Detect which cell encompasses the target text, then output its [x, y] center coordinate. 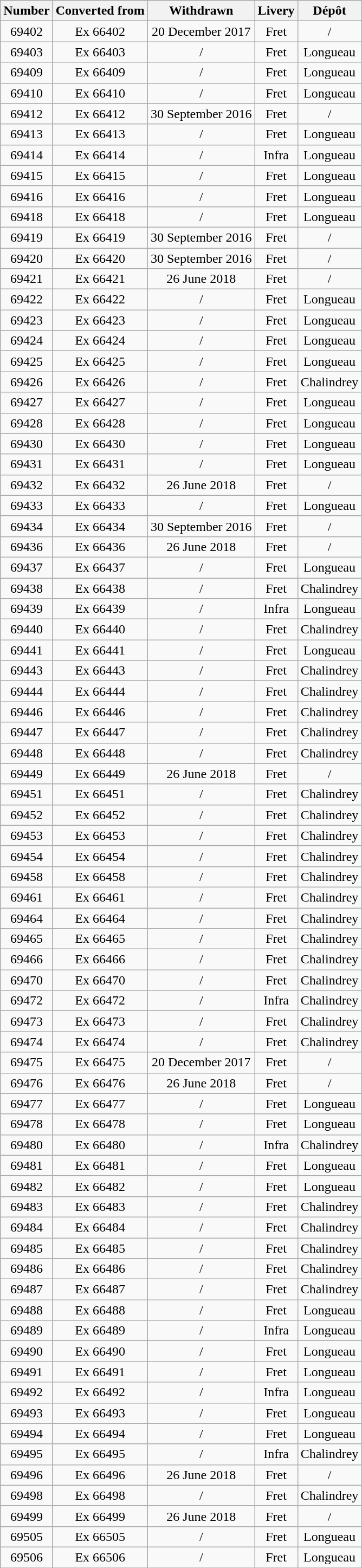
Ex 66409 [100, 73]
Ex 66470 [100, 980]
Ex 66472 [100, 1001]
Number [27, 11]
Ex 66403 [100, 52]
69434 [27, 526]
69484 [27, 1227]
Ex 66452 [100, 815]
69482 [27, 1186]
Ex 66493 [100, 1413]
Ex 66433 [100, 506]
Ex 66476 [100, 1083]
69419 [27, 237]
Ex 66441 [100, 650]
Ex 66444 [100, 691]
69506 [27, 1557]
Ex 66443 [100, 671]
69422 [27, 300]
69446 [27, 712]
Ex 66422 [100, 300]
69438 [27, 588]
Ex 66487 [100, 1290]
69474 [27, 1042]
69421 [27, 279]
69495 [27, 1454]
69470 [27, 980]
Ex 66448 [100, 753]
Ex 66430 [100, 444]
69443 [27, 671]
Ex 66432 [100, 485]
69494 [27, 1434]
69448 [27, 753]
69475 [27, 1062]
Ex 66490 [100, 1351]
69499 [27, 1516]
Ex 66447 [100, 733]
Ex 66438 [100, 588]
69403 [27, 52]
69430 [27, 444]
69428 [27, 423]
69436 [27, 547]
69465 [27, 939]
69433 [27, 506]
Ex 66475 [100, 1062]
69486 [27, 1269]
Ex 66488 [100, 1310]
69424 [27, 341]
Ex 66418 [100, 217]
69425 [27, 361]
69437 [27, 567]
69489 [27, 1331]
69447 [27, 733]
Ex 66477 [100, 1104]
69420 [27, 258]
69483 [27, 1207]
Ex 66436 [100, 547]
Ex 66498 [100, 1495]
69441 [27, 650]
69444 [27, 691]
Ex 66439 [100, 609]
69414 [27, 155]
69432 [27, 485]
69498 [27, 1495]
69480 [27, 1145]
Ex 66506 [100, 1557]
Ex 66505 [100, 1537]
Ex 66431 [100, 464]
69409 [27, 73]
Ex 66466 [100, 960]
69453 [27, 835]
Ex 66499 [100, 1516]
69472 [27, 1001]
Ex 66412 [100, 114]
69439 [27, 609]
Ex 66478 [100, 1124]
69490 [27, 1351]
Ex 66437 [100, 567]
69488 [27, 1310]
Ex 66492 [100, 1392]
69466 [27, 960]
69416 [27, 196]
69427 [27, 403]
Converted from [100, 11]
Ex 66415 [100, 176]
Ex 66481 [100, 1165]
Dépôt [329, 11]
Ex 66434 [100, 526]
Ex 66482 [100, 1186]
Ex 66495 [100, 1454]
69473 [27, 1021]
Ex 66494 [100, 1434]
Withdrawn [201, 11]
Ex 66485 [100, 1248]
Ex 66486 [100, 1269]
Ex 66454 [100, 856]
69454 [27, 856]
69491 [27, 1372]
69505 [27, 1537]
69452 [27, 815]
Ex 66473 [100, 1021]
Ex 66410 [100, 93]
69418 [27, 217]
Ex 66413 [100, 134]
69402 [27, 31]
Ex 66427 [100, 403]
Ex 66426 [100, 382]
69496 [27, 1475]
Ex 66424 [100, 341]
Livery [276, 11]
Ex 66428 [100, 423]
Ex 66425 [100, 361]
69415 [27, 176]
Ex 66446 [100, 712]
Ex 66496 [100, 1475]
69426 [27, 382]
69461 [27, 897]
69485 [27, 1248]
69481 [27, 1165]
Ex 66491 [100, 1372]
69431 [27, 464]
Ex 66449 [100, 774]
Ex 66402 [100, 31]
Ex 66420 [100, 258]
Ex 66440 [100, 630]
Ex 66465 [100, 939]
Ex 66484 [100, 1227]
Ex 66414 [100, 155]
69476 [27, 1083]
69423 [27, 320]
Ex 66421 [100, 279]
69410 [27, 93]
Ex 66423 [100, 320]
69412 [27, 114]
69440 [27, 630]
Ex 66416 [100, 196]
Ex 66419 [100, 237]
Ex 66489 [100, 1331]
Ex 66483 [100, 1207]
69458 [27, 877]
69492 [27, 1392]
Ex 66464 [100, 918]
69413 [27, 134]
69451 [27, 794]
Ex 66458 [100, 877]
69478 [27, 1124]
69464 [27, 918]
Ex 66453 [100, 835]
Ex 66451 [100, 794]
Ex 66461 [100, 897]
Ex 66480 [100, 1145]
69487 [27, 1290]
69493 [27, 1413]
69477 [27, 1104]
69449 [27, 774]
Ex 66474 [100, 1042]
